From the cell containing the given text, extract its center point as [X, Y] coordinate. 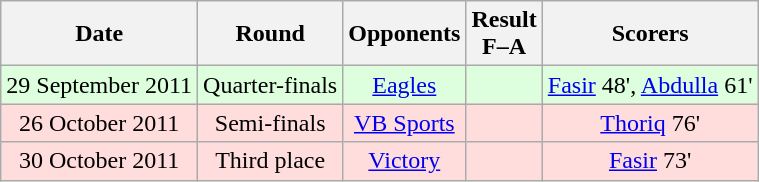
Quarter-finals [270, 85]
Round [270, 34]
Fasir 73' [650, 161]
Scorers [650, 34]
Eagles [404, 85]
Opponents [404, 34]
26 October 2011 [100, 123]
30 October 2011 [100, 161]
ResultF–A [504, 34]
Thoriq 76' [650, 123]
Date [100, 34]
29 September 2011 [100, 85]
VB Sports [404, 123]
Semi-finals [270, 123]
Third place [270, 161]
Victory [404, 161]
Fasir 48', Abdulla 61' [650, 85]
